Pinpoint the cell where the given text exists, returning its [X, Y] midpoint coordinate. 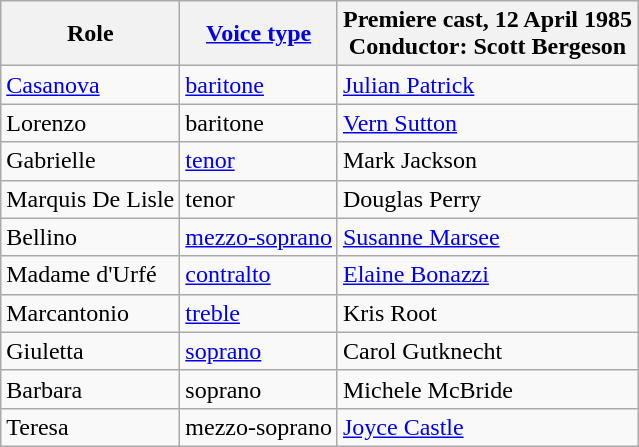
Bellino [90, 237]
Marcantonio [90, 313]
Julian Patrick [487, 85]
Michele McBride [487, 389]
Premiere cast, 12 April 1985Conductor: Scott Bergeson [487, 34]
Elaine Bonazzi [487, 275]
Joyce Castle [487, 427]
Susanne Marsee [487, 237]
Kris Root [487, 313]
treble [259, 313]
Casanova [90, 85]
Mark Jackson [487, 161]
Marquis De Lisle [90, 199]
Voice type [259, 34]
Lorenzo [90, 123]
Vern Sutton [487, 123]
Carol Gutknecht [487, 351]
Teresa [90, 427]
contralto [259, 275]
Giuletta [90, 351]
Madame d'Urfé [90, 275]
Barbara [90, 389]
Role [90, 34]
Douglas Perry [487, 199]
Gabrielle [90, 161]
